Locate the cell with the specified text and output its (x, y) center coordinate. 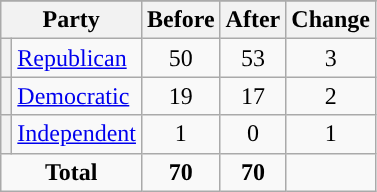
0 (253, 134)
50 (180, 58)
53 (253, 58)
3 (331, 58)
Republican (77, 58)
Before (180, 20)
Change (331, 20)
After (253, 20)
Democratic (77, 96)
Independent (77, 134)
2 (331, 96)
Party (72, 20)
19 (180, 96)
Total (72, 172)
17 (253, 96)
